Scan for the cell matching the given text and deliver its (X, Y) coordinate at center. 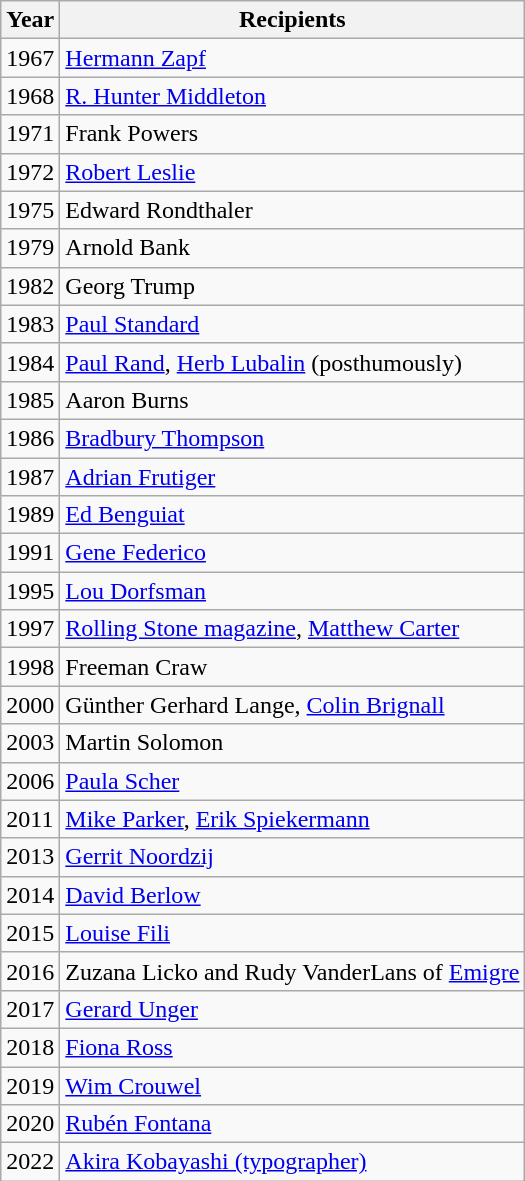
Akira Kobayashi (typographer) (292, 1162)
Gerard Unger (292, 1009)
2019 (30, 1085)
Günther Gerhard Lange, Colin Brignall (292, 705)
1991 (30, 553)
1995 (30, 591)
1975 (30, 210)
2003 (30, 743)
Aaron Burns (292, 400)
Frank Powers (292, 134)
2020 (30, 1124)
Recipients (292, 20)
Louise Fili (292, 933)
Ed Benguiat (292, 515)
Paul Standard (292, 324)
1987 (30, 477)
Edward Rondthaler (292, 210)
2017 (30, 1009)
1968 (30, 96)
Gerrit Noordzij (292, 857)
1984 (30, 362)
Martin Solomon (292, 743)
Lou Dorfsman (292, 591)
2016 (30, 971)
Gene Federico (292, 553)
Robert Leslie (292, 172)
1972 (30, 172)
2000 (30, 705)
1982 (30, 286)
Georg Trump (292, 286)
Bradbury Thompson (292, 438)
1967 (30, 58)
1985 (30, 400)
1997 (30, 629)
Adrian Frutiger (292, 477)
R. Hunter Middleton (292, 96)
1983 (30, 324)
2014 (30, 895)
Mike Parker, Erik Spiekermann (292, 819)
Wim Crouwel (292, 1085)
2022 (30, 1162)
Fiona Ross (292, 1047)
Zuzana Licko and Rudy VanderLans of Emigre (292, 971)
Arnold Bank (292, 248)
David Berlow (292, 895)
Paula Scher (292, 781)
1986 (30, 438)
Freeman Craw (292, 667)
2015 (30, 933)
1971 (30, 134)
1979 (30, 248)
1998 (30, 667)
Rubén Fontana (292, 1124)
Hermann Zapf (292, 58)
2013 (30, 857)
2011 (30, 819)
Rolling Stone magazine, Matthew Carter (292, 629)
Paul Rand, Herb Lubalin (posthumously) (292, 362)
Year (30, 20)
2006 (30, 781)
2018 (30, 1047)
1989 (30, 515)
